Locate the cell with the specified text and output its (X, Y) center coordinate. 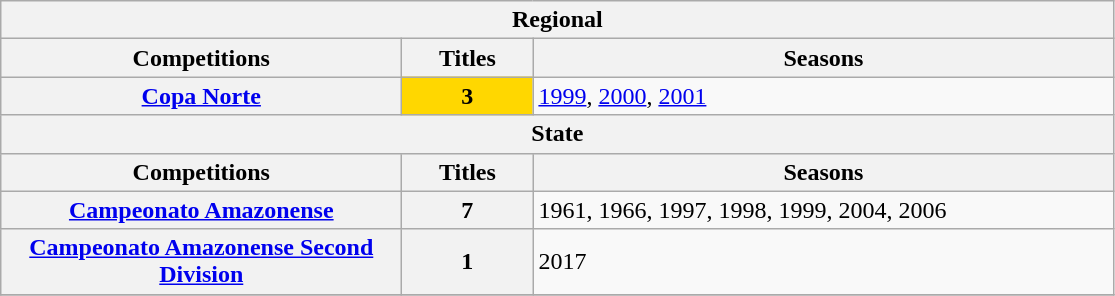
3 (468, 96)
Copa Norte (202, 96)
1 (468, 262)
1999, 2000, 2001 (824, 96)
Regional (558, 20)
1961, 1966, 1997, 1998, 1999, 2004, 2006 (824, 210)
State (558, 134)
Campeonato Amazonense Second Division (202, 262)
Campeonato Amazonense (202, 210)
7 (468, 210)
2017 (824, 262)
